Output the [X, Y] coordinate of the center of the cell containing the given text.  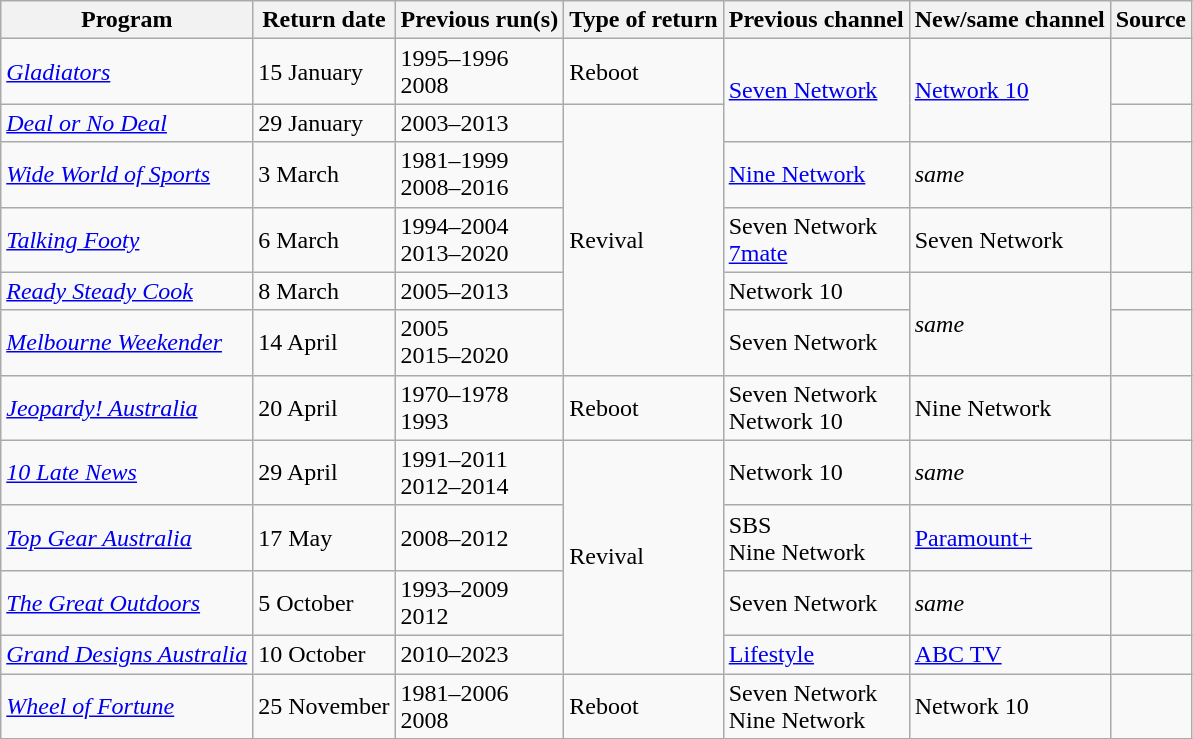
Top Gear Australia [127, 538]
Melbourne Weekender [127, 342]
Paramount+ [1010, 538]
Source [1150, 20]
25 November [324, 706]
2005–2013 [480, 291]
Previous run(s) [480, 20]
1981–20062008 [480, 706]
Gladiators [127, 72]
10 Late News [127, 472]
29 January [324, 123]
15 January [324, 72]
Deal or No Deal [127, 123]
6 March [324, 240]
10 October [324, 654]
New/same channel [1010, 20]
Talking Footy [127, 240]
20 April [324, 408]
2008–2012 [480, 538]
Lifestyle [816, 654]
3 March [324, 174]
Program [127, 20]
ABC TV [1010, 654]
The Great Outdoors [127, 602]
Ready Steady Cook [127, 291]
1994–20042013–2020 [480, 240]
1970–19781993 [480, 408]
1991–20112012–2014 [480, 472]
Previous channel [816, 20]
SBSNine Network [816, 538]
1981–19992008–2016 [480, 174]
Seven NetworkNine Network [816, 706]
Return date [324, 20]
29 April [324, 472]
1995–19962008 [480, 72]
5 October [324, 602]
2010–2023 [480, 654]
Seven NetworkNetwork 10 [816, 408]
Seven Network7mate [816, 240]
2003–2013 [480, 123]
8 March [324, 291]
Jeopardy! Australia [127, 408]
1993–20092012 [480, 602]
Wheel of Fortune [127, 706]
Wide World of Sports [127, 174]
14 April [324, 342]
Type of return [644, 20]
17 May [324, 538]
Grand Designs Australia [127, 654]
20052015–2020 [480, 342]
